Extract the [X, Y] coordinate from the center of the cell holding the provided text.  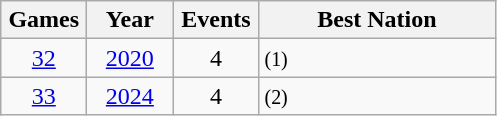
Games [44, 20]
Year [130, 20]
(2) [377, 96]
33 [44, 96]
32 [44, 58]
2020 [130, 58]
(1) [377, 58]
2024 [130, 96]
Events [216, 20]
Best Nation [377, 20]
